Output the [X, Y] coordinate of the center of the cell containing the given text.  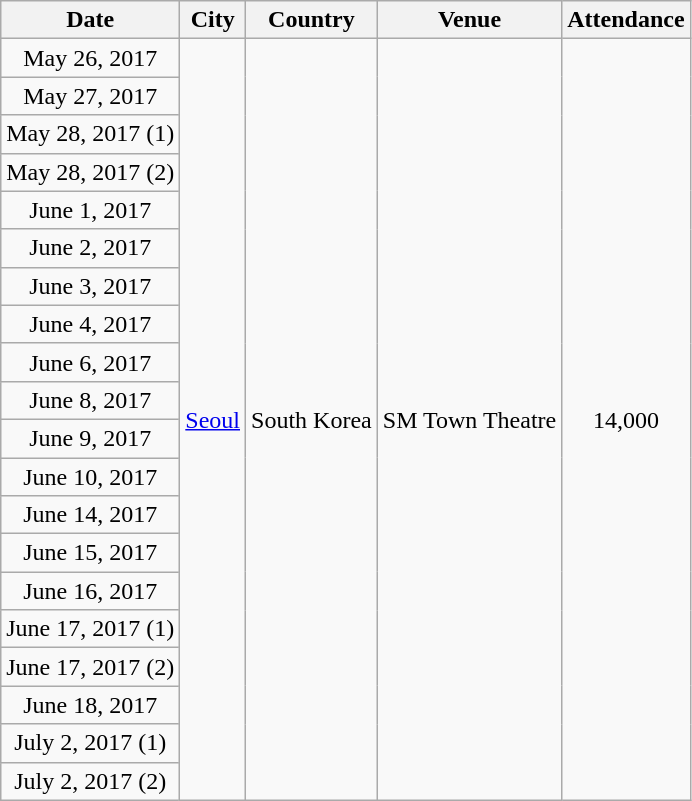
14,000 [626, 420]
June 18, 2017 [90, 705]
June 17, 2017 (2) [90, 667]
June 9, 2017 [90, 438]
Date [90, 20]
July 2, 2017 (1) [90, 743]
June 2, 2017 [90, 248]
SM Town Theatre [469, 420]
June 10, 2017 [90, 477]
South Korea [312, 420]
Seoul [213, 420]
May 26, 2017 [90, 58]
May 27, 2017 [90, 96]
June 16, 2017 [90, 591]
June 6, 2017 [90, 362]
June 8, 2017 [90, 400]
June 14, 2017 [90, 515]
May 28, 2017 (2) [90, 172]
July 2, 2017 (2) [90, 781]
Attendance [626, 20]
May 28, 2017 (1) [90, 134]
June 4, 2017 [90, 324]
Venue [469, 20]
June 17, 2017 (1) [90, 629]
June 15, 2017 [90, 553]
June 1, 2017 [90, 210]
City [213, 20]
Country [312, 20]
June 3, 2017 [90, 286]
